Find where the given text appears and provide that cell's center as [X, Y] coordinate. 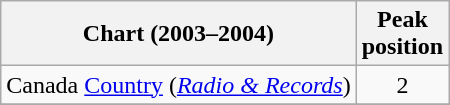
2 [402, 85]
Canada Country (Radio & Records) [178, 85]
Peakposition [402, 34]
Chart (2003–2004) [178, 34]
